Find where the given text appears and provide that cell's center as [x, y] coordinate. 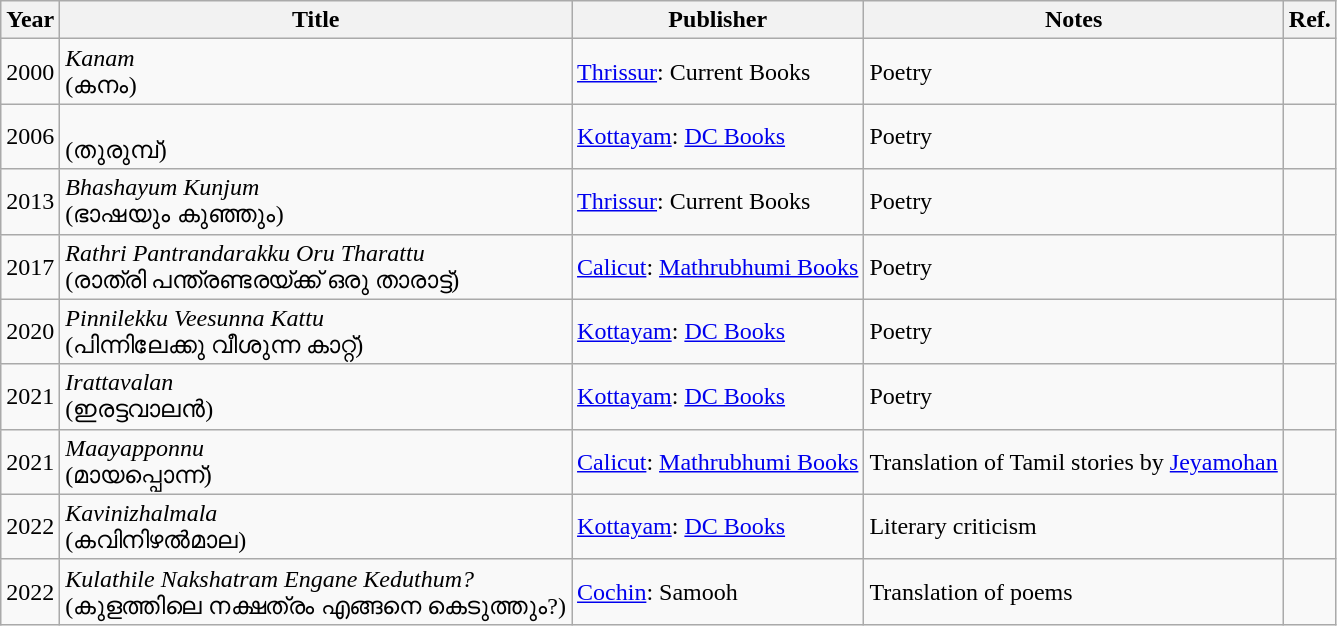
Literary criticism [1074, 526]
2006 [30, 136]
Bhashayum Kunjum(ഭാഷയും കുഞ്ഞും) [316, 202]
Pinnilekku Veesunna Kattu(പിന്നിലേക്കു വീശുന്ന കാറ്റ്) [316, 332]
Notes [1074, 20]
Translation of Tamil stories by Jeyamohan [1074, 462]
Kulathile Nakshatram Engane Keduthum?(കുളത്തിലെ നക്ഷത്രം എങ്ങനെ കെടുത്തും?) [316, 592]
(തുരുമ്പ്) [316, 136]
2017 [30, 266]
2013 [30, 202]
Year [30, 20]
Cochin: Samooh [718, 592]
Irattavalan(ഇരട്ടവാലൻ) [316, 396]
Publisher [718, 20]
Ref. [1310, 20]
Kavinizhalmala(കവിനിഴൽമാല) [316, 526]
Maayapponnu(മായപ്പൊന്ന്) [316, 462]
Title [316, 20]
Translation of poems [1074, 592]
Kanam(കനം) [316, 72]
2000 [30, 72]
Rathri Pantrandarakku Oru Tharattu(രാത്രി പന്ത്രണ്ടരയ്ക്ക് ഒരു താരാട്ട്) [316, 266]
2020 [30, 332]
